Locate the cell with the specified text and output its (x, y) center coordinate. 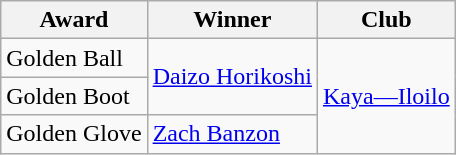
Award (74, 20)
Kaya—Iloilo (386, 96)
Golden Boot (74, 96)
Daizo Horikoshi (232, 77)
Golden Glove (74, 134)
Golden Ball (74, 58)
Club (386, 20)
Winner (232, 20)
Zach Banzon (232, 134)
